Determine the [X, Y] coordinate at the center of the cell enclosing the given text.  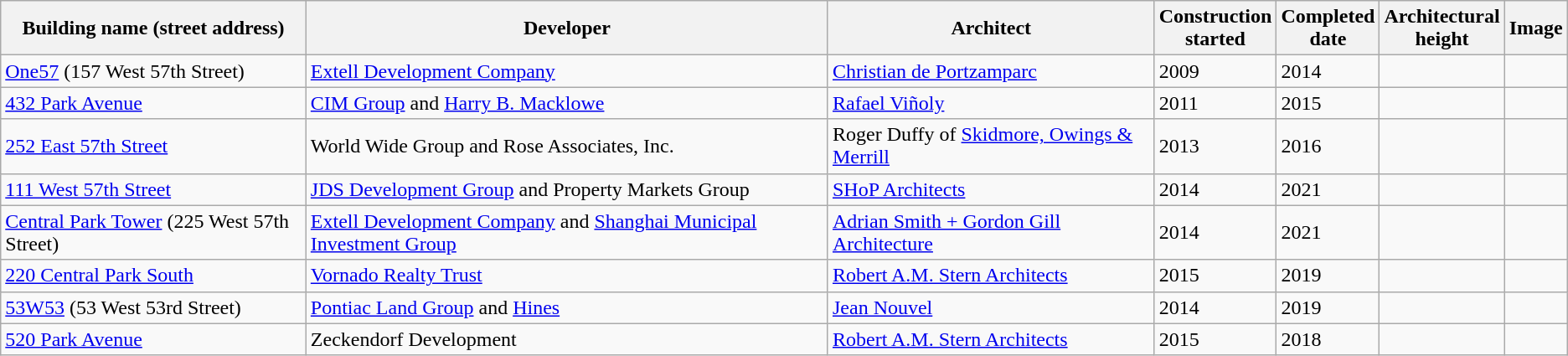
2011 [1215, 103]
World Wide Group and Rose Associates, Inc. [566, 146]
Developer [566, 28]
Constructionstarted [1215, 28]
Pontiac Land Group and Hines [566, 307]
432 Park Avenue [154, 103]
JDS Development Group and Property Markets Group [566, 189]
Architectural height [1442, 28]
53W53 (53 West 53rd Street) [154, 307]
Vornado Realty Trust [566, 276]
2016 [1328, 146]
Rafael Viñoly [991, 103]
Christian de Portzamparc [991, 71]
252 East 57th Street [154, 146]
Extell Development Company [566, 71]
2009 [1215, 71]
Roger Duffy of Skidmore, Owings & Merrill [991, 146]
220 Central Park South [154, 276]
SHoP Architects [991, 189]
CIM Group and Harry B. Macklowe [566, 103]
2018 [1328, 339]
520 Park Avenue [154, 339]
Jean Nouvel [991, 307]
Architect [991, 28]
111 West 57th Street [154, 189]
Building name (street address) [154, 28]
Completeddate [1328, 28]
2013 [1215, 146]
Image [1536, 28]
Zeckendorf Development [566, 339]
Extell Development Company and Shanghai Municipal Investment Group [566, 233]
Central Park Tower (225 West 57th Street) [154, 233]
One57 (157 West 57th Street) [154, 71]
Adrian Smith + Gordon Gill Architecture [991, 233]
